Determine the [x, y] coordinate at the center of the cell enclosing the given text.  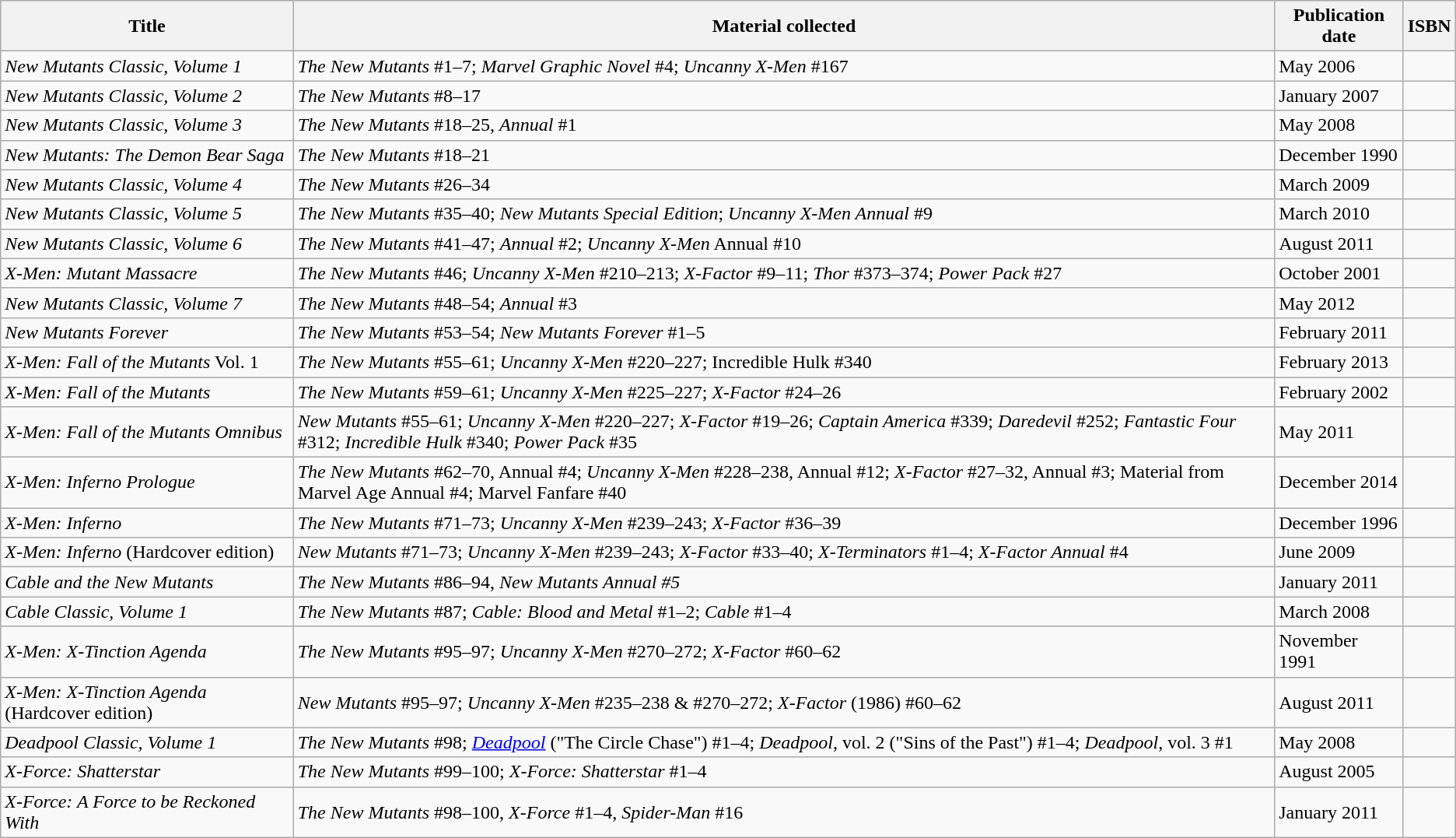
New Mutants Classic, Volume 5 [147, 214]
New Mutants Classic, Volume 6 [147, 244]
X-Men: X-Tinction Agenda (Hardcover edition) [147, 702]
November 1991 [1339, 652]
X-Men: Fall of the Mutants Omnibus [147, 433]
February 2002 [1339, 391]
X-Men: Inferno (Hardcover edition) [147, 552]
New Mutants Classic, Volume 1 [147, 66]
December 1990 [1339, 155]
January 2007 [1339, 96]
New Mutants: The Demon Bear Saga [147, 155]
X-Men: Fall of the Mutants Vol. 1 [147, 362]
The New Mutants #8–17 [784, 96]
March 2009 [1339, 184]
The New Mutants #86–94, New Mutants Annual #5 [784, 582]
May 2011 [1339, 433]
Material collected [784, 26]
X-Men: Inferno [147, 523]
The New Mutants #53–54; New Mutants Forever #1–5 [784, 332]
May 2012 [1339, 303]
June 2009 [1339, 552]
Deadpool Classic, Volume 1 [147, 742]
The New Mutants #55–61; Uncanny X-Men #220–227; Incredible Hulk #340 [784, 362]
The New Mutants #41–47; Annual #2; Uncanny X-Men Annual #10 [784, 244]
February 2013 [1339, 362]
X-Men: X-Tinction Agenda [147, 652]
The New Mutants #18–21 [784, 155]
The New Mutants #46; Uncanny X-Men #210–213; X-Factor #9–11; Thor #373–374; Power Pack #27 [784, 273]
X-Men: Fall of the Mutants [147, 391]
The New Mutants #26–34 [784, 184]
X-Force: Shatterstar [147, 772]
The New Mutants #59–61; Uncanny X-Men #225–227; X-Factor #24–26 [784, 391]
March 2008 [1339, 612]
December 2014 [1339, 482]
New Mutants Classic, Volume 2 [147, 96]
X-Men: Inferno Prologue [147, 482]
October 2001 [1339, 273]
X-Men: Mutant Massacre [147, 273]
December 1996 [1339, 523]
The New Mutants #95–97; Uncanny X-Men #270–272; X-Factor #60–62 [784, 652]
March 2010 [1339, 214]
New Mutants Forever [147, 332]
New Mutants Classic, Volume 4 [147, 184]
New Mutants Classic, Volume 7 [147, 303]
August 2005 [1339, 772]
The New Mutants #71–73; Uncanny X-Men #239–243; X-Factor #36–39 [784, 523]
The New Mutants #98; Deadpool ("The Circle Chase") #1–4; Deadpool, vol. 2 ("Sins of the Past") #1–4; Deadpool, vol. 3 #1 [784, 742]
Title [147, 26]
Cable Classic, Volume 1 [147, 612]
ISBN [1430, 26]
New Mutants Classic, Volume 3 [147, 125]
May 2006 [1339, 66]
The New Mutants #98–100, X-Force #1–4, Spider-Man #16 [784, 812]
February 2011 [1339, 332]
The New Mutants #35–40; New Mutants Special Edition; Uncanny X-Men Annual #9 [784, 214]
Cable and the New Mutants [147, 582]
The New Mutants #1–7; Marvel Graphic Novel #4; Uncanny X-Men #167 [784, 66]
New Mutants #71–73; Uncanny X-Men #239–243; X-Factor #33–40; X-Terminators #1–4; X-Factor Annual #4 [784, 552]
The New Mutants #99–100; X-Force: Shatterstar #1–4 [784, 772]
Publication date [1339, 26]
The New Mutants #48–54; Annual #3 [784, 303]
The New Mutants #18–25, Annual #1 [784, 125]
X-Force: A Force to be Reckoned With [147, 812]
New Mutants #95–97; Uncanny X-Men #235–238 & #270–272; X-Factor (1986) #60–62 [784, 702]
The New Mutants #87; Cable: Blood and Metal #1–2; Cable #1–4 [784, 612]
